For the text-containing cell, return its midpoint in (X, Y) coordinate format. 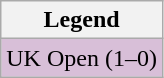
UK Open (1–0) (82, 58)
Legend (82, 20)
